Detect which cell encompasses the target text, then output its (X, Y) center coordinate. 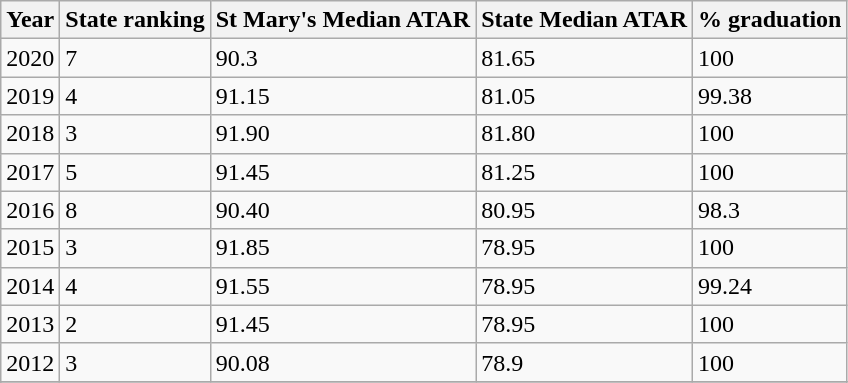
Year (30, 20)
78.9 (584, 362)
91.90 (343, 134)
98.3 (770, 210)
State Median ATAR (584, 20)
81.05 (584, 96)
2018 (30, 134)
5 (135, 172)
2019 (30, 96)
80.95 (584, 210)
2013 (30, 324)
90.08 (343, 362)
2012 (30, 362)
State ranking (135, 20)
8 (135, 210)
99.24 (770, 286)
2017 (30, 172)
91.15 (343, 96)
91.85 (343, 248)
91.55 (343, 286)
90.40 (343, 210)
81.65 (584, 58)
90.3 (343, 58)
7 (135, 58)
St Mary's Median ATAR (343, 20)
81.25 (584, 172)
2020 (30, 58)
99.38 (770, 96)
% graduation (770, 20)
2016 (30, 210)
2015 (30, 248)
2 (135, 324)
81.80 (584, 134)
2014 (30, 286)
